Return [X, Y] of the center of cell containing provided text 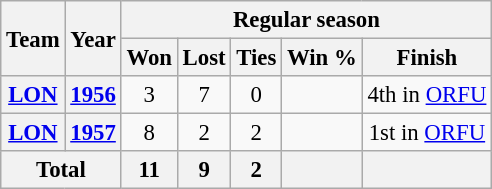
1957 [93, 133]
11 [149, 170]
7 [204, 95]
Lost [204, 58]
3 [149, 95]
Ties [256, 58]
Regular season [306, 20]
Finish [427, 58]
9 [204, 170]
Team [33, 38]
1956 [93, 95]
1st in ORFU [427, 133]
Won [149, 58]
Total [61, 170]
4th in ORFU [427, 95]
Year [93, 38]
Win % [322, 58]
8 [149, 133]
0 [256, 95]
